From the cell containing the given text, extract its center point as (x, y) coordinate. 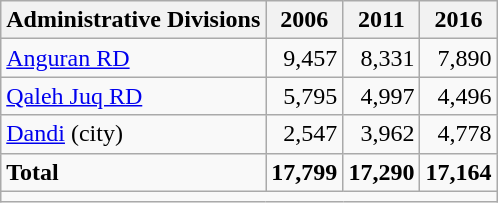
Dandi (city) (134, 134)
9,457 (304, 58)
4,778 (458, 134)
4,997 (382, 96)
17,799 (304, 172)
2011 (382, 20)
Administrative Divisions (134, 20)
7,890 (458, 58)
3,962 (382, 134)
8,331 (382, 58)
17,290 (382, 172)
17,164 (458, 172)
2,547 (304, 134)
Anguran RD (134, 58)
5,795 (304, 96)
4,496 (458, 96)
2016 (458, 20)
Total (134, 172)
2006 (304, 20)
Qaleh Juq RD (134, 96)
